Output the [x, y] coordinate of the center of the cell containing the given text.  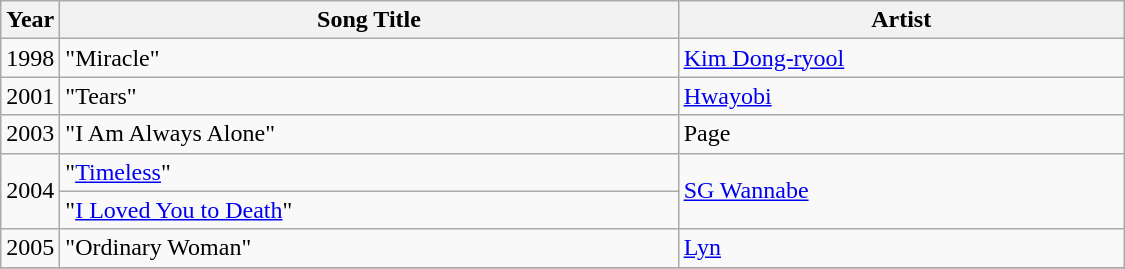
2005 [30, 248]
"I Am Always Alone" [369, 134]
"Timeless" [369, 172]
2004 [30, 191]
Hwayobi [901, 96]
"Ordinary Woman" [369, 248]
SG Wannabe [901, 191]
Year [30, 20]
Artist [901, 20]
"I Loved You to Death" [369, 210]
Lyn [901, 248]
2001 [30, 96]
Page [901, 134]
Kim Dong-ryool [901, 58]
1998 [30, 58]
2003 [30, 134]
Song Title [369, 20]
"Miracle" [369, 58]
"Tears" [369, 96]
